Scan for the cell matching the given text and deliver its (X, Y) coordinate at center. 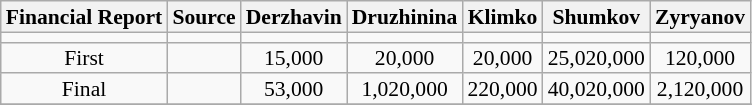
120,000 (700, 58)
Zyryanov (700, 16)
2,120,000 (700, 90)
220,000 (502, 90)
25,020,000 (596, 58)
15,000 (294, 58)
Derzhavin (294, 16)
First (84, 58)
Klimko (502, 16)
Final (84, 90)
Druzhinina (405, 16)
Shumkov (596, 16)
40,020,000 (596, 90)
53,000 (294, 90)
1,020,000 (405, 90)
Source (204, 16)
Financial Report (84, 16)
